Find where the given text appears and provide that cell's center as [x, y] coordinate. 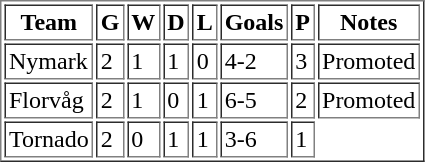
Notes [369, 22]
6-5 [254, 100]
P [303, 22]
3 [303, 62]
G [110, 22]
4-2 [254, 62]
Goals [254, 22]
L [204, 22]
W [144, 22]
Nymark [48, 62]
3-6 [254, 140]
Tornado [48, 140]
Florvåg [48, 100]
Team [48, 22]
D [176, 22]
